Search for the cell housing the specified text and yield its [X, Y] center coordinate. 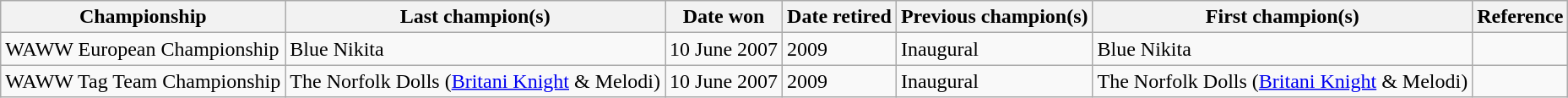
Date won [724, 17]
Previous champion(s) [995, 17]
Last champion(s) [475, 17]
Championship [144, 17]
First champion(s) [1283, 17]
Reference [1520, 17]
WAWW Tag Team Championship [144, 81]
WAWW European Championship [144, 49]
Date retired [839, 17]
